Provide the [X, Y] coordinate of the cell's center where the given text is located.  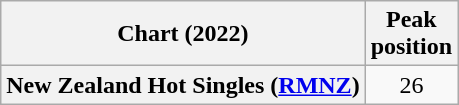
Chart (2022) [183, 34]
26 [411, 85]
New Zealand Hot Singles (RMNZ) [183, 85]
Peakposition [411, 34]
